Pinpoint the cell where the given text exists, returning its (X, Y) midpoint coordinate. 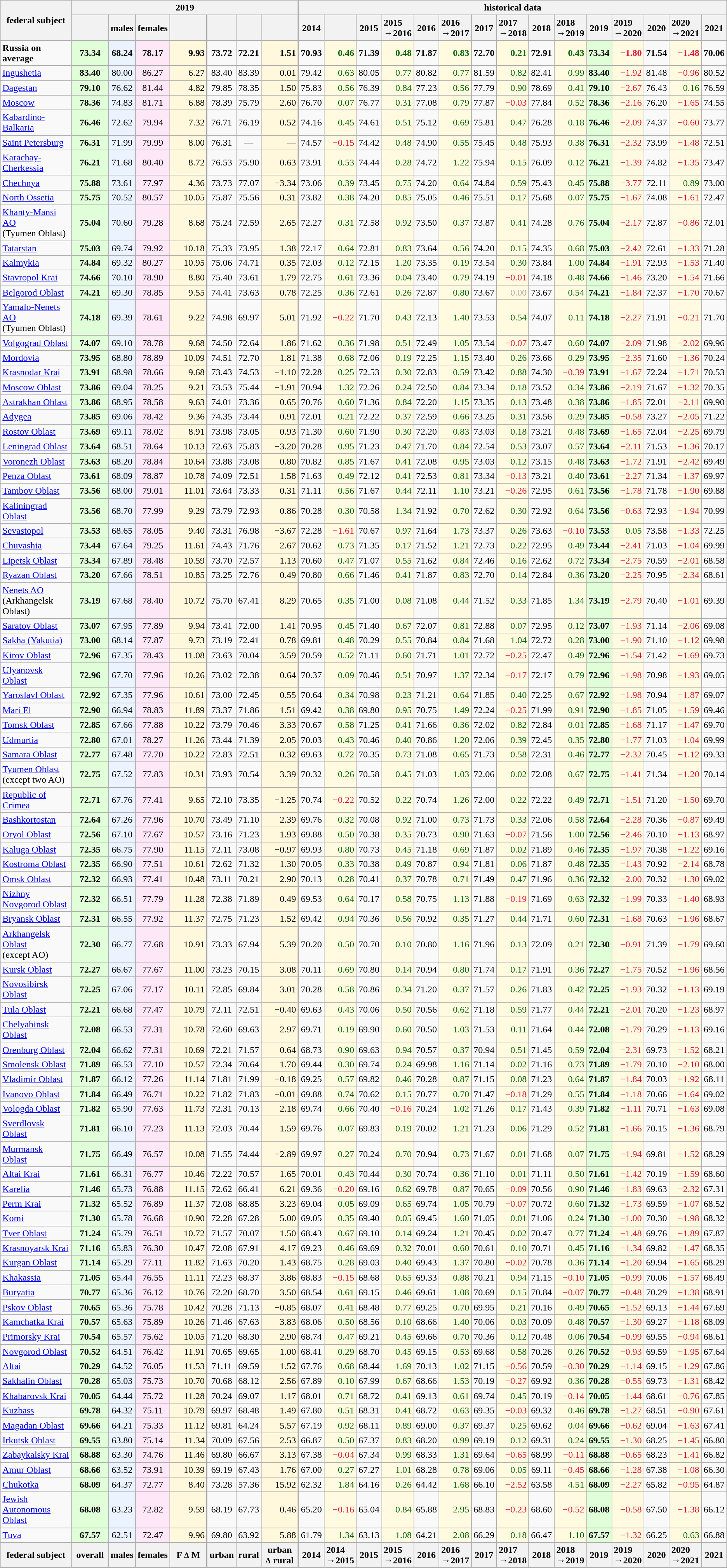
78.64 (153, 446)
Altai Krai (36, 1174)
72.10 (221, 799)
69.64 (484, 1455)
8.80 (188, 278)
−1.25 (280, 799)
70.50 (426, 1029)
69.83 (369, 1129)
8.40 (188, 1484)
72.60 (221, 1029)
−1.35 (685, 162)
78.78 (153, 343)
6.21 (280, 1189)
Tuva (36, 1535)
76.89 (153, 1204)
Ryazan Oblast (36, 575)
10.11 (188, 990)
Tomsk Oblast (36, 725)
66.93 (122, 879)
71.74 (484, 969)
67.52 (122, 774)
−1.64 (685, 1094)
−0.87 (685, 820)
−1.83 (628, 1189)
11.00 (188, 969)
81.59 (484, 73)
Volgograd Oblast (36, 343)
69.69 (369, 1248)
2.67 (280, 546)
79.42 (311, 73)
74.01 (221, 402)
72.58 (369, 223)
71.86 (249, 710)
71.90 (369, 432)
72.54 (484, 446)
−0.13 (513, 476)
Samara Oblast (36, 754)
9.55 (188, 292)
urban (221, 1555)
3.33 (280, 725)
−0.48 (628, 1292)
78.85 (153, 292)
78.27 (153, 740)
−1.31 (685, 1381)
−2.02 (685, 343)
1.41 (280, 626)
70.61 (484, 1248)
Oryol Oblast (36, 835)
71.56 (541, 835)
78.43 (153, 655)
77.89 (153, 626)
72.76 (249, 575)
67.63 (249, 1322)
Leningrad Oblast (36, 446)
67.01 (122, 740)
72.50 (426, 387)
11.82 (188, 1263)
−1.14 (628, 1366)
72.49 (426, 343)
5.39 (280, 944)
10.59 (188, 560)
76.28 (541, 123)
Astrakhan Oblast (36, 402)
−0.90 (685, 1411)
71.27 (484, 919)
75.44 (249, 387)
Novgorod Oblast (36, 1351)
65.44 (122, 1277)
−0.97 (280, 849)
70.93 (311, 53)
0.00 (513, 292)
63.58 (541, 1484)
−2.28 (628, 820)
2.95 (455, 1510)
81.48 (656, 73)
Lipetsk Oblast (36, 560)
68.07 (311, 1307)
Khakassia (36, 1277)
74.83 (122, 103)
80.27 (153, 263)
1.93 (280, 835)
−0.04 (340, 1455)
75.56 (249, 197)
68.24 (122, 53)
71.26 (484, 1109)
−1.53 (685, 263)
5.88 (280, 1535)
−3.20 (280, 446)
70.11 (311, 969)
65.04 (369, 1510)
73.41 (221, 626)
1.84 (340, 1484)
65.78 (122, 1218)
66.94 (122, 710)
62.32 (311, 1484)
66.88 (714, 1535)
10.46 (188, 1174)
Saratov Oblast (36, 626)
76.55 (153, 1277)
64.51 (122, 1351)
4.51 (570, 1484)
80.52 (714, 73)
69.68 (484, 1351)
0.97 (398, 531)
3.59 (280, 655)
−1.27 (628, 1411)
74.72 (426, 162)
−0.96 (685, 73)
1.43 (280, 1263)
71.38 (311, 358)
80.82 (426, 73)
67.95 (122, 626)
−1.51 (628, 799)
−2.52 (513, 1484)
3.23 (280, 1204)
70.41 (369, 879)
Magadan Oblast (36, 1425)
9.59 (188, 1510)
10.13 (188, 446)
62.51 (122, 1535)
78.61 (153, 318)
−1.57 (685, 1277)
75.79 (249, 103)
−0.23 (513, 1510)
77.90 (153, 849)
77.51 (153, 864)
72.12 (369, 476)
11.11 (188, 1277)
72.57 (249, 560)
Perm Krai (36, 1204)
3.39 (280, 774)
−3.34 (280, 183)
69.79 (714, 432)
73.06 (311, 183)
71.13 (249, 1307)
historical data (513, 8)
74.08 (656, 197)
74.28 (541, 223)
73.52 (541, 387)
Yaroslavl Oblast (36, 695)
10.18 (188, 248)
68.49 (714, 1277)
Udmurtia (36, 740)
−1.70 (685, 292)
11.34 (188, 1440)
−0.85 (280, 1307)
9.65 (188, 799)
67.68 (122, 600)
70.97 (426, 675)
68.25 (656, 1440)
6.27 (188, 73)
Vologda Oblast (36, 1109)
70.66 (656, 1094)
77.47 (153, 1009)
0.74 (340, 1094)
4.17 (280, 1248)
68.37 (249, 1277)
65.82 (656, 1484)
74.61 (369, 123)
0.09 (340, 675)
71.54 (656, 53)
9.36 (188, 417)
69.35 (484, 1411)
75.45 (484, 143)
69.84 (249, 990)
68.68 (369, 1277)
76.59 (714, 88)
64.37 (122, 1484)
Moscow Oblast (36, 387)
67.99 (369, 1381)
1.04 (513, 640)
67.56 (249, 1440)
67.43 (249, 1470)
10.85 (188, 575)
71.06 (541, 1218)
11.14 (188, 1079)
77.70 (153, 754)
68.80 (122, 358)
Dagestan (36, 88)
−0.95 (685, 1484)
71.69 (541, 899)
66.51 (122, 899)
75.62 (153, 1337)
1.38 (280, 248)
0.42 (570, 990)
Mari El (36, 710)
Bashkortostan (36, 820)
73.23 (221, 969)
72.37 (656, 292)
Chelyabinsk Oblast (36, 1029)
−2.00 (628, 879)
−1.78 (628, 491)
69.27 (656, 1322)
69.65 (249, 1351)
69.24 (426, 1233)
−2.89 (280, 1154)
68.21 (714, 1049)
−2.10 (685, 1064)
70.14 (714, 774)
Smolensk Oblast (36, 1064)
86.27 (153, 73)
75.94 (484, 162)
68.95 (122, 402)
8.00 (188, 143)
−2.06 (685, 626)
Chuvashia (36, 546)
64.52 (122, 1366)
75.73 (153, 1381)
3.86 (280, 1277)
−2.05 (685, 417)
1.69 (398, 1366)
−1.89 (685, 1233)
9.94 (188, 626)
76.57 (153, 1154)
73.93 (221, 774)
9.73 (188, 640)
Stavropol Krai (36, 278)
75.68 (541, 197)
78.05 (153, 531)
Rostov Oblast (36, 432)
10.09 (188, 358)
68.58 (714, 560)
Jewish Autonomous Oblast (36, 1510)
72.41 (249, 640)
1.59 (280, 1129)
Kalmykia (36, 263)
65.57 (122, 1337)
67.19 (311, 1425)
80.57 (153, 197)
69.46 (714, 710)
66.77 (122, 944)
−1.73 (628, 1204)
urbanΔ rural (280, 1555)
78.35 (249, 88)
−1.07 (685, 1204)
75.24 (221, 223)
71.22 (714, 417)
71.88 (484, 899)
10.90 (188, 1218)
66.80 (714, 1440)
77.08 (426, 103)
Amur Oblast (36, 1470)
75.87 (221, 197)
2.97 (280, 1029)
2.53 (280, 1440)
3.13 (280, 1455)
79.94 (153, 123)
71.35 (369, 546)
−0.30 (570, 1366)
67.10 (122, 835)
80.00 (122, 73)
80.40 (153, 162)
73.84 (541, 263)
−0.40 (280, 1009)
2.39 (280, 820)
67.61 (714, 1411)
68.85 (249, 1204)
2.65 (280, 223)
−1.10 (280, 372)
65.73 (122, 1189)
67.06 (122, 990)
Karelia (36, 1189)
68.41 (311, 1351)
71.07 (369, 560)
69.21 (369, 1337)
81.71 (153, 103)
0.76 (570, 223)
80.05 (369, 73)
79.01 (153, 491)
76.68 (153, 1218)
2.05 (280, 740)
70.87 (426, 864)
10.39 (188, 1470)
76.30 (153, 1248)
76.39 (369, 88)
68.42 (714, 1381)
72.15 (369, 263)
Chechnya (36, 183)
−1.80 (628, 53)
−3.77 (628, 183)
−1.87 (685, 695)
73.02 (221, 675)
−0.56 (513, 1366)
−0.93 (628, 1351)
Moscow (36, 103)
72.26 (369, 387)
65.83 (122, 1248)
9.21 (188, 387)
79.28 (153, 223)
74.90 (426, 143)
−2.46 (628, 835)
63.13 (369, 1535)
78.02 (153, 432)
2.18 (280, 1109)
Chukotka (36, 1484)
2014→2015 (340, 1555)
68.28 (426, 1470)
1.30 (280, 864)
67.70 (122, 675)
74.71 (249, 263)
−1.28 (628, 1470)
−0.52 (570, 1510)
69.96 (714, 343)
65.79 (122, 1233)
10.48 (188, 879)
78.66 (153, 372)
64.87 (714, 1484)
64.44 (122, 1396)
75.78 (153, 1307)
68.67 (714, 919)
69.94 (656, 1263)
1.58 (280, 476)
Omsk Oblast (36, 879)
76.88 (153, 1189)
−1.43 (628, 864)
1.76 (280, 1470)
−1.45 (685, 1440)
77.07 (249, 183)
−0.27 (513, 1381)
10.42 (188, 1307)
68.32 (714, 1218)
73.42 (484, 372)
11.73 (188, 1109)
Tver Oblast (36, 1233)
72.63 (221, 446)
81.44 (153, 88)
69.62 (541, 1425)
Yamalo-Nenets AO(Tyumen Oblast) (36, 318)
71.17 (656, 725)
74.50 (221, 343)
Zabaykalsky Krai (36, 1455)
11.08 (188, 655)
65.29 (122, 1263)
Komi (36, 1218)
−2.79 (628, 600)
67.85 (714, 1396)
−2.35 (628, 358)
66.31 (122, 1174)
Kirov Oblast (36, 655)
69.71 (311, 1029)
71.28 (714, 248)
74.42 (369, 143)
Murmansk Oblast (36, 1154)
1.22 (455, 162)
−3.67 (280, 531)
−1.00 (628, 1218)
73.72 (221, 53)
63.92 (249, 1535)
78.83 (153, 710)
11.53 (188, 1366)
Khanty-Mansi AO(Tyumen Oblast) (36, 223)
−1.97 (628, 849)
75.51 (484, 197)
−0.60 (685, 123)
77.92 (153, 919)
2.08 (455, 1535)
Voronezh Oblast (36, 461)
0.93 (280, 432)
−0.11 (570, 1455)
−1.77 (628, 740)
73.70 (221, 560)
68.74 (311, 1337)
3.08 (280, 969)
76.98 (249, 531)
70.76 (311, 402)
Tatarstan (36, 248)
67.87 (714, 1233)
74.82 (656, 162)
76.70 (311, 103)
−1.08 (685, 1470)
11.89 (188, 710)
61.79 (311, 1535)
Kabardino-Balkaria (36, 123)
−0.63 (628, 510)
67.94 (249, 944)
79.85 (221, 88)
75.05 (426, 197)
70.26 (541, 1351)
2.56 (280, 1381)
72.91 (541, 53)
5.57 (280, 1425)
67.34 (369, 1455)
78.42 (153, 417)
1.65 (280, 1174)
70.48 (541, 1337)
Kuzbass (36, 1411)
74.30 (541, 372)
78.40 (153, 600)
1.73 (455, 531)
72.81 (369, 248)
8.29 (280, 600)
77.26 (153, 1079)
67.31 (714, 1189)
67.28 (249, 1218)
Kaluga Oblast (36, 849)
69.61 (426, 1292)
69.09 (369, 1204)
77.10 (153, 1064)
Orenburg Oblast (36, 1049)
8.72 (188, 162)
74.43 (221, 546)
66.30 (714, 1470)
−2.67 (628, 88)
79.92 (153, 248)
1.32 (340, 387)
63.52 (122, 1470)
68.79 (714, 1129)
2.60 (280, 103)
72.46 (484, 560)
71.36 (369, 402)
71.76 (249, 546)
71.55 (221, 1154)
74.51 (221, 358)
73.11 (221, 879)
6.88 (188, 103)
76.19 (249, 123)
−1.50 (685, 799)
5.01 (280, 318)
73.05 (249, 432)
−2.16 (628, 103)
67.00 (311, 1470)
11.46 (188, 1455)
66.90 (122, 864)
69.93 (311, 849)
69.31 (541, 1440)
70.99 (714, 510)
75.81 (484, 123)
77.99 (153, 510)
8.68 (188, 223)
68.43 (311, 1233)
78.51 (153, 575)
68.52 (714, 1204)
1.86 (280, 343)
66.68 (122, 1009)
7.32 (188, 123)
67.80 (311, 1411)
rural (249, 1555)
76.09 (541, 162)
0.23 (398, 695)
75.06 (221, 263)
68.91 (714, 1292)
Buryatia (36, 1292)
69.45 (426, 1218)
69.60 (714, 944)
1.68 (455, 1484)
Altai (36, 1366)
72.02 (484, 725)
Irkutsk Oblast (36, 1440)
78.25 (153, 387)
75.14 (153, 1440)
67.86 (714, 1366)
Mordovia (36, 358)
−1.22 (685, 849)
69.95 (484, 1307)
−0.14 (570, 1396)
68.93 (714, 899)
−1.40 (685, 899)
Ingushetia (36, 73)
70.63 (656, 919)
9.22 (188, 318)
68.98 (122, 372)
79.99 (153, 143)
66.75 (122, 849)
66.62 (122, 1049)
72.07 (426, 626)
70.82 (311, 461)
75.43 (541, 183)
73.48 (541, 402)
1.81 (280, 358)
65.20 (311, 1510)
69.43 (426, 1263)
−1.42 (628, 1174)
67.91 (249, 1248)
Sverdlovsk Oblast (36, 1129)
11.13 (188, 1129)
Kamchatka Krai (36, 1322)
68.12 (249, 1381)
72.88 (484, 626)
Krasnoyarsk Krai (36, 1248)
76.62 (122, 88)
1.26 (455, 799)
74.55 (714, 103)
10.08 (188, 1154)
Ulyanovsk Oblast (36, 675)
Tula Oblast (36, 1009)
71.78 (656, 491)
−0.17 (513, 675)
73.66 (541, 358)
−2.19 (628, 387)
66.87 (311, 1440)
68.30 (249, 1337)
77.88 (153, 725)
1.53 (455, 1381)
4.36 (188, 183)
−0.94 (685, 1337)
70.47 (541, 1233)
11.61 (188, 546)
63.30 (122, 1455)
77.68 (153, 944)
10.64 (188, 461)
76.51 (153, 1233)
79.25 (153, 546)
Tambov Oblast (36, 491)
65.03 (122, 1381)
68.14 (122, 640)
73.43 (221, 372)
9.29 (188, 510)
−2.31 (628, 1049)
Sevastopol (36, 531)
70.16 (541, 1307)
−1.23 (685, 1009)
68.73 (311, 1049)
73.27 (656, 417)
73.58 (656, 531)
9.63 (188, 402)
73.99 (656, 143)
−1.01 (685, 600)
69.30 (122, 292)
68.33 (426, 1455)
Kostroma Oblast (36, 864)
−0.21 (685, 318)
1.60 (455, 1218)
−1.66 (628, 1129)
Penza Oblast (36, 476)
Kaliningrad Oblast (36, 510)
68.19 (221, 1510)
75.72 (153, 1396)
−2.34 (685, 575)
Nizhny Novgorod Oblast (36, 899)
10.69 (188, 1049)
82.41 (541, 73)
77.84 (541, 103)
−1.29 (685, 1366)
73.77 (714, 123)
77.63 (153, 1109)
66.55 (122, 919)
−0.86 (685, 223)
−1.39 (628, 162)
9.40 (188, 531)
78.58 (153, 402)
78.48 (153, 560)
71.45 (541, 1049)
78.89 (153, 358)
Novosibirsk Oblast (36, 990)
3.83 (280, 1322)
76.05 (153, 1366)
−1.34 (628, 1248)
71.25 (369, 725)
Republic of Crimea (36, 799)
68.31 (369, 1411)
67.69 (714, 1307)
64.16 (369, 1484)
73.45 (369, 183)
10.47 (188, 1248)
69.23 (311, 1248)
73.87 (484, 223)
74.16 (311, 123)
68.65 (122, 531)
63.80 (122, 1440)
74.19 (484, 278)
69.92 (541, 1381)
Pskov Oblast (36, 1307)
−0.19 (513, 899)
69.44 (311, 1064)
73.82 (311, 197)
75.11 (153, 1411)
71.77 (541, 1009)
66.82 (714, 1455)
76.42 (153, 1351)
75.93 (541, 143)
Arkhangelsk Oblast(except AO) (36, 944)
−0.55 (628, 1381)
−2.14 (685, 864)
1.79 (280, 278)
Sakha (Yakutia) (36, 640)
76.12 (153, 1292)
1.31 (455, 1455)
78.39 (221, 103)
75.89 (153, 1322)
76.53 (221, 162)
−2.75 (628, 560)
Khabarovsk Krai (36, 1396)
−1.72 (628, 461)
65.63 (122, 1322)
71.60 (656, 358)
69.40 (369, 1218)
Karachay-Cherkessia (36, 162)
F Δ M (188, 1555)
9.93 (188, 53)
−0.02 (513, 1263)
73.88 (221, 461)
78.84 (153, 461)
Saint Petersburg (36, 143)
74.57 (311, 143)
74.98 (221, 318)
0.86 (280, 510)
70.72 (541, 1204)
1.17 (280, 1396)
73.16 (221, 835)
11.01 (188, 491)
72.13 (426, 318)
70.33 (656, 899)
67.48 (122, 754)
67.26 (122, 820)
78.87 (153, 476)
64.32 (122, 1411)
68.01 (311, 1396)
68.78 (714, 864)
83.39 (249, 73)
−2.17 (628, 223)
−0.26 (513, 491)
70.02 (426, 1129)
North Ossetia (36, 197)
−1.37 (685, 476)
78.90 (153, 278)
15.92 (280, 1484)
68.06 (311, 1322)
75.90 (249, 162)
64.42 (426, 1484)
68.35 (714, 1248)
−0.62 (628, 1425)
77.83 (153, 774)
−1.46 (628, 278)
3.50 (280, 1292)
71.47 (484, 1094)
72.73 (484, 546)
63.23 (122, 1510)
67.73 (249, 1510)
67.50 (656, 1510)
−2.41 (628, 546)
70.53 (714, 372)
69.03 (369, 1263)
73.31 (221, 531)
Primorsky Krai (36, 1337)
Russia on average (36, 53)
68.44 (369, 1366)
−1.99 (628, 899)
70.04 (249, 655)
Adygea (36, 417)
10.91 (188, 944)
1.70 (280, 1064)
−1.75 (628, 969)
5.00 (280, 1218)
76.43 (656, 88)
75.12 (426, 123)
Vladimir Oblast (36, 1079)
Krasnodar Krai (36, 372)
64.24 (249, 1425)
Bryansk Oblast (36, 919)
66.29 (484, 1535)
73.28 (221, 1484)
67.37 (369, 1440)
70.07 (249, 1233)
Belgorod Oblast (36, 292)
74.76 (153, 1455)
70.79 (484, 1204)
−1.11 (628, 1109)
70.08 (369, 820)
0.03 (513, 1322)
73.15 (541, 461)
−0.09 (513, 1189)
65.52 (122, 1204)
Tyumen Oblast(except two AO) (36, 774)
72.23 (221, 1277)
Ivanovo Oblast (36, 1094)
−1.69 (685, 655)
68.99 (541, 1455)
4.82 (188, 88)
69.37 (484, 1425)
68.23 (656, 1455)
74.09 (221, 476)
69.53 (311, 899)
−0.39 (570, 372)
71.43 (541, 1109)
76.20 (656, 103)
11.91 (188, 1351)
71.49 (484, 879)
68.75 (311, 1263)
71.42 (656, 655)
71.21 (426, 695)
−0.20 (340, 1189)
Kursk Oblast (36, 969)
70.70 (369, 944)
72.09 (541, 944)
0.75 (398, 183)
77.97 (153, 183)
10.31 (188, 774)
74.37 (656, 123)
57.36 (249, 1484)
11.12 (188, 1425)
−0.45 (570, 1470)
78.17 (153, 53)
66.25 (656, 1535)
75.70 (221, 600)
75.40 (221, 278)
77.17 (153, 990)
69.36 (311, 1189)
Kurgan Oblast (36, 1263)
73.50 (426, 223)
Nenets AO(Arkhangelsk Oblast) (36, 600)
72.82 (153, 1510)
65.88 (426, 1510)
−0.76 (685, 1396)
67.27 (369, 1470)
11.26 (188, 740)
overall (90, 1555)
−0.91 (628, 944)
70.68 (221, 1381)
73.73 (221, 183)
−1.95 (685, 1351)
74.53 (249, 372)
70.37 (311, 675)
68.54 (311, 1292)
10.76 (188, 1292)
78.69 (541, 88)
77.11 (153, 1263)
10.95 (188, 263)
66.47 (541, 1535)
−1.71 (685, 372)
66.41 (249, 1189)
73.98 (221, 432)
9.96 (188, 1535)
3.01 (280, 990)
74.41 (221, 292)
65.90 (122, 1109)
73.49 (221, 820)
70.30 (656, 1218)
Sakhalin Oblast (36, 1381)
70.69 (484, 1292)
69.00 (426, 1425)
8.91 (188, 432)
